From the cell containing the given text, extract its center point as (X, Y) coordinate. 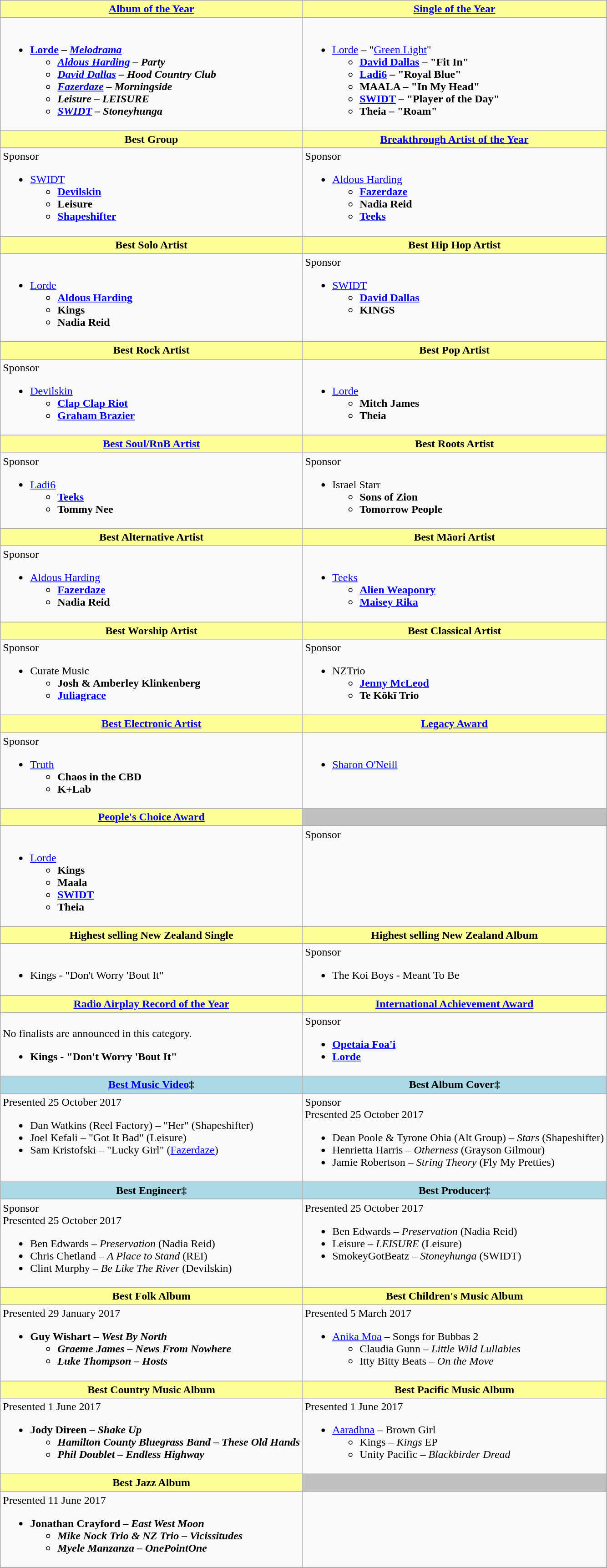
Presented 1 June 2017Aaradhna – Brown GirlKings – Kings EPUnity Pacific – Blackbirder Dread (455, 1436)
SponsorNZTrioJenny McLeodTe Kōkī Trio (455, 677)
Best Group (152, 139)
People's Choice Award (152, 817)
International Achievement Award (455, 1004)
Best Album Cover‡ (455, 1085)
Best Solo Artist (152, 245)
Best Roots Artist (455, 444)
Highest selling New Zealand Single (152, 935)
Radio Airplay Record of the Year (152, 1004)
SponsorCurate MusicJosh & Amberley KlinkenbergJuliagrace (152, 677)
Best Music Video‡ (152, 1085)
Best Pacific Music Album (455, 1389)
Presented 11 June 2017Jonathan Crayford – East West MoonMike Nock Trio & NZ Trio – VicissitudesMyele Manzanza – OnePointOne (152, 1530)
Best Folk Album (152, 1296)
SponsorAldous HardingFazerdazeNadia Reid (152, 583)
SponsorLadi6TeeksTommy Nee (152, 491)
Best Hip Hop Artist (455, 245)
Breakthrough Artist of the Year (455, 139)
SponsorAldous HardingFazerdazeNadia ReidTeeks (455, 192)
Sharon O'Neill (455, 771)
Best Rock Artist (152, 350)
TeeksAlien WeaponryMaisey Rika (455, 583)
Presented 29 January 2017Guy Wishart – West By NorthGraeme James – News From NowhereLuke Thompson – Hosts (152, 1342)
SponsorSWIDTDavid DallasKINGS (455, 298)
Highest selling New Zealand Album (455, 935)
Best Producer‡ (455, 1190)
Lorde – MelodramaAldous Harding – PartyDavid Dallas – Hood Country ClubFazerdaze – MorningsideLeisure – LEISURESWIDT – Stoneyhunga (152, 74)
Best Classical Artist (455, 630)
Presented 5 March 2017Anika Moa – Songs for Bubbas 2Claudia Gunn – Little Wild LullabiesItty Bitty Beats – On the Move (455, 1342)
Best Māori Artist (455, 537)
LordeAldous HardingKingsNadia Reid (152, 298)
SponsorDevilskinClap Clap RiotGraham Brazier (152, 397)
Best Electronic Artist (152, 724)
SponsorOpetaia Foa'iLorde (455, 1044)
Single of the Year (455, 9)
LordeMitch JamesTheia (455, 397)
Legacy Award (455, 724)
SponsorThe Koi Boys - Meant To Be (455, 969)
Lorde – "Green Light"David Dallas – "Fit In"Ladi6 – "Royal Blue"MAALA – "In My Head"SWIDT – "Player of the Day"Theia – "Roam" (455, 74)
Presented 1 June 2017Jody Direen – Shake UpHamilton County Bluegrass Band – These Old HandsPhil Doublet – Endless Highway (152, 1436)
Best Jazz Album (152, 1483)
Best Pop Artist (455, 350)
Best Country Music Album (152, 1389)
No finalists are announced in this category.Kings - "Don't Worry 'Bout It" (152, 1044)
Best Worship Artist (152, 630)
SponsorSWIDTDevilskinLeisureShapeshifter (152, 192)
Sponsor (455, 876)
Album of the Year (152, 9)
Best Soul/RnB Artist (152, 444)
SponsorTruthChaos in the CBDK+Lab (152, 771)
LordeKingsMaalaSWIDTTheia (152, 876)
Best Engineer‡ (152, 1190)
Best Children's Music Album (455, 1296)
Presented 25 October 2017Ben Edwards – Preservation (Nadia Reid)Leisure – LEISURE (Leisure)SmokeyGotBeatz – Stoneyhunga (SWIDT) (455, 1243)
Kings - "Don't Worry 'Bout It" (152, 969)
SponsorIsrael StarrSons of ZionTomorrow People (455, 491)
Best Alternative Artist (152, 537)
